Output the [X, Y] coordinate of the center of the cell containing the given text.  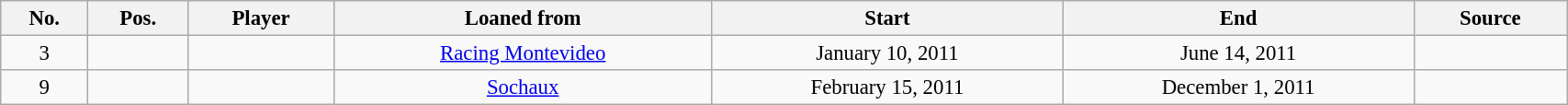
Loaned from [524, 18]
Racing Montevideo [524, 53]
Start [887, 18]
February 15, 2011 [887, 87]
3 [44, 53]
January 10, 2011 [887, 53]
Player [261, 18]
End [1238, 18]
December 1, 2011 [1238, 87]
Sochaux [524, 87]
June 14, 2011 [1238, 53]
Pos. [138, 18]
No. [44, 18]
Source [1490, 18]
9 [44, 87]
